For the text-containing cell, return its midpoint in [X, Y] coordinate format. 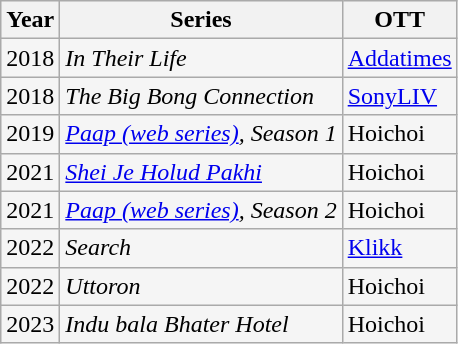
In Their Life [201, 58]
The Big Bong Connection [201, 96]
Year [30, 20]
Series [201, 20]
OTT [400, 20]
Shei Je Holud Pakhi [201, 172]
Addatimes [400, 58]
SonyLIV [400, 96]
Indu bala Bhater Hotel [201, 324]
2023 [30, 324]
2019 [30, 134]
Klikk [400, 248]
Paap (web series), Season 2 [201, 210]
Paap (web series), Season 1 [201, 134]
Search [201, 248]
Uttoron [201, 286]
